Detect which cell encompasses the target text, then output its (x, y) center coordinate. 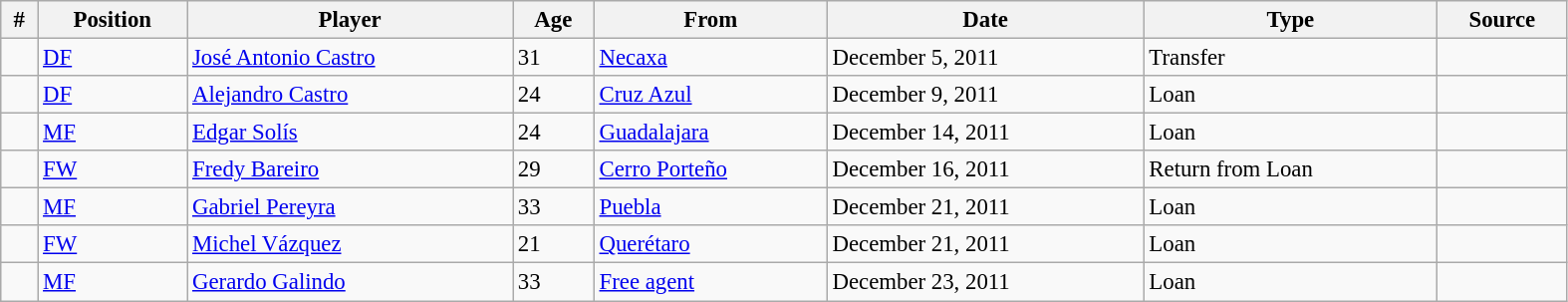
Guadalajara (710, 133)
December 14, 2011 (985, 133)
Player (351, 20)
Free agent (710, 282)
José Antonio Castro (351, 58)
Edgar Solís (351, 133)
Cruz Azul (710, 95)
Michel Vázquez (351, 244)
# (20, 20)
Gerardo Galindo (351, 282)
December 16, 2011 (985, 169)
December 5, 2011 (985, 58)
Position (113, 20)
Transfer (1291, 58)
Puebla (710, 207)
Return from Loan (1291, 169)
Necaxa (710, 58)
Fredy Bareiro (351, 169)
From (710, 20)
21 (553, 244)
Age (553, 20)
31 (553, 58)
Date (985, 20)
Alejandro Castro (351, 95)
December 9, 2011 (985, 95)
29 (553, 169)
Querétaro (710, 244)
December 23, 2011 (985, 282)
Source (1502, 20)
Cerro Porteño (710, 169)
Type (1291, 20)
Gabriel Pereyra (351, 207)
